Identify which cell holds the provided text, then report its [X, Y] central coordinate. 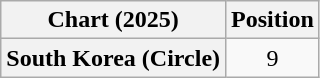
Position [273, 20]
South Korea (Circle) [114, 58]
9 [273, 58]
Chart (2025) [114, 20]
